Detect which cell encompasses the target text, then output its [x, y] center coordinate. 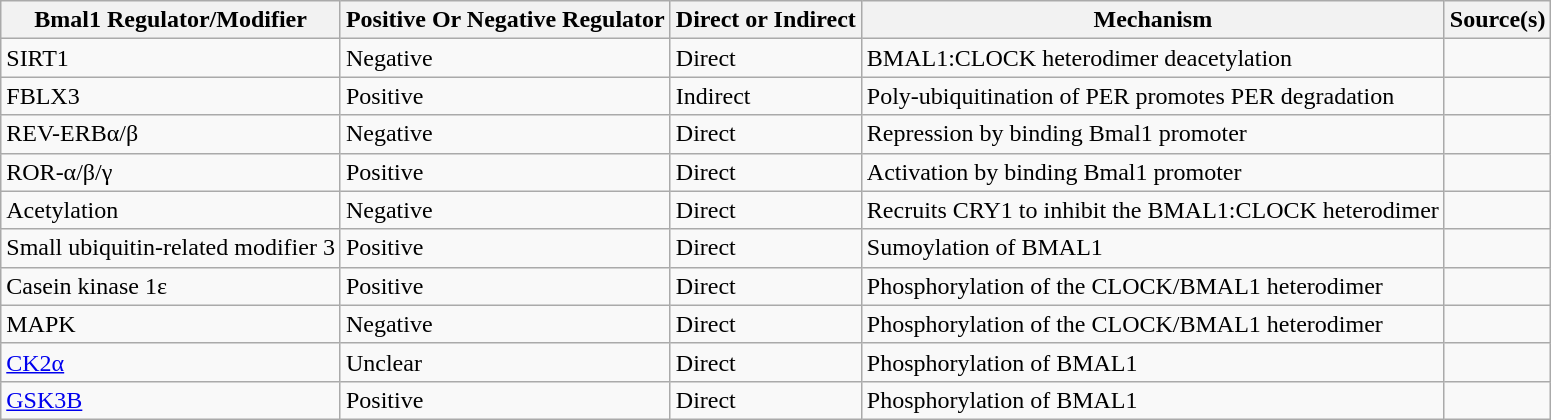
Sumoylation of BMAL1 [1152, 248]
GSK3B [171, 400]
Small ubiquitin-related modifier 3 [171, 248]
Casein kinase 1ε [171, 286]
Bmal1 Regulator/Modifier [171, 20]
Unclear [505, 362]
MAPK [171, 324]
FBLX3 [171, 96]
Direct or Indirect [766, 20]
Acetylation [171, 210]
BMAL1:CLOCK heterodimer deacetylation [1152, 58]
Repression by binding Bmal1 promoter [1152, 134]
SIRT1 [171, 58]
Positive Or Negative Regulator [505, 20]
REV-ERBα/β [171, 134]
Mechanism [1152, 20]
Poly-ubiquitination of PER promotes PER degradation [1152, 96]
ROR-α/β/γ [171, 172]
CK2α [171, 362]
Recruits CRY1 to inhibit the BMAL1:CLOCK heterodimer [1152, 210]
Indirect [766, 96]
Source(s) [1498, 20]
Activation by binding Bmal1 promoter [1152, 172]
